Scan for the cell matching the given text and deliver its [X, Y] coordinate at center. 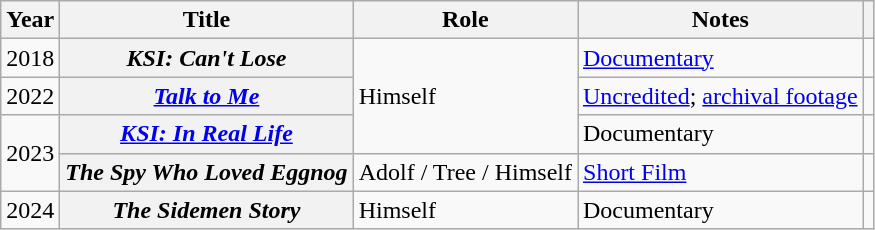
2023 [30, 153]
KSI: In Real Life [206, 134]
The Sidemen Story [206, 210]
Notes [721, 20]
2018 [30, 58]
Title [206, 20]
Uncredited; archival footage [721, 96]
2022 [30, 96]
The Spy Who Loved Eggnog [206, 172]
Short Film [721, 172]
Role [465, 20]
Talk to Me [206, 96]
KSI: Can't Lose [206, 58]
Adolf / Tree / Himself [465, 172]
Year [30, 20]
2024 [30, 210]
